Extract the (x, y) coordinate from the center of the cell holding the provided text.  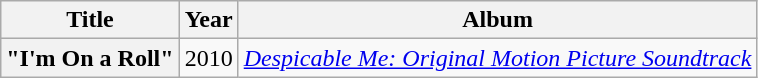
Despicable Me: Original Motion Picture Soundtrack (498, 58)
Title (90, 20)
2010 (208, 58)
"I'm On a Roll" (90, 58)
Year (208, 20)
Album (498, 20)
